Return the (x, y) coordinate for the center point of the cell that contains the specified text.  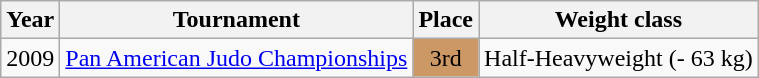
Pan American Judo Championships (236, 58)
2009 (30, 58)
Half-Heavyweight (- 63 kg) (619, 58)
Weight class (619, 20)
Tournament (236, 20)
3rd (446, 58)
Year (30, 20)
Place (446, 20)
